Return [X, Y] of the center of cell containing provided text 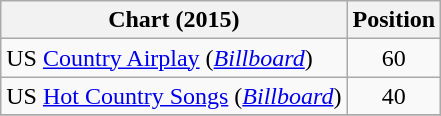
US Country Airplay (Billboard) [174, 58]
40 [394, 96]
Chart (2015) [174, 20]
60 [394, 58]
Position [394, 20]
US Hot Country Songs (Billboard) [174, 96]
